Determine the [X, Y] coordinate at the center of the cell enclosing the given text.  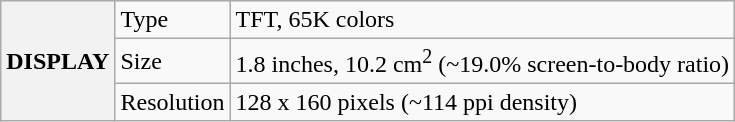
DISPLAY [58, 62]
1.8 inches, 10.2 cm2 (~19.0% screen-to-body ratio) [482, 62]
Size [172, 62]
Type [172, 20]
128 x 160 pixels (~114 ppi density) [482, 102]
Resolution [172, 102]
TFT, 65K colors [482, 20]
